From the cell containing the given text, extract its center point as (x, y) coordinate. 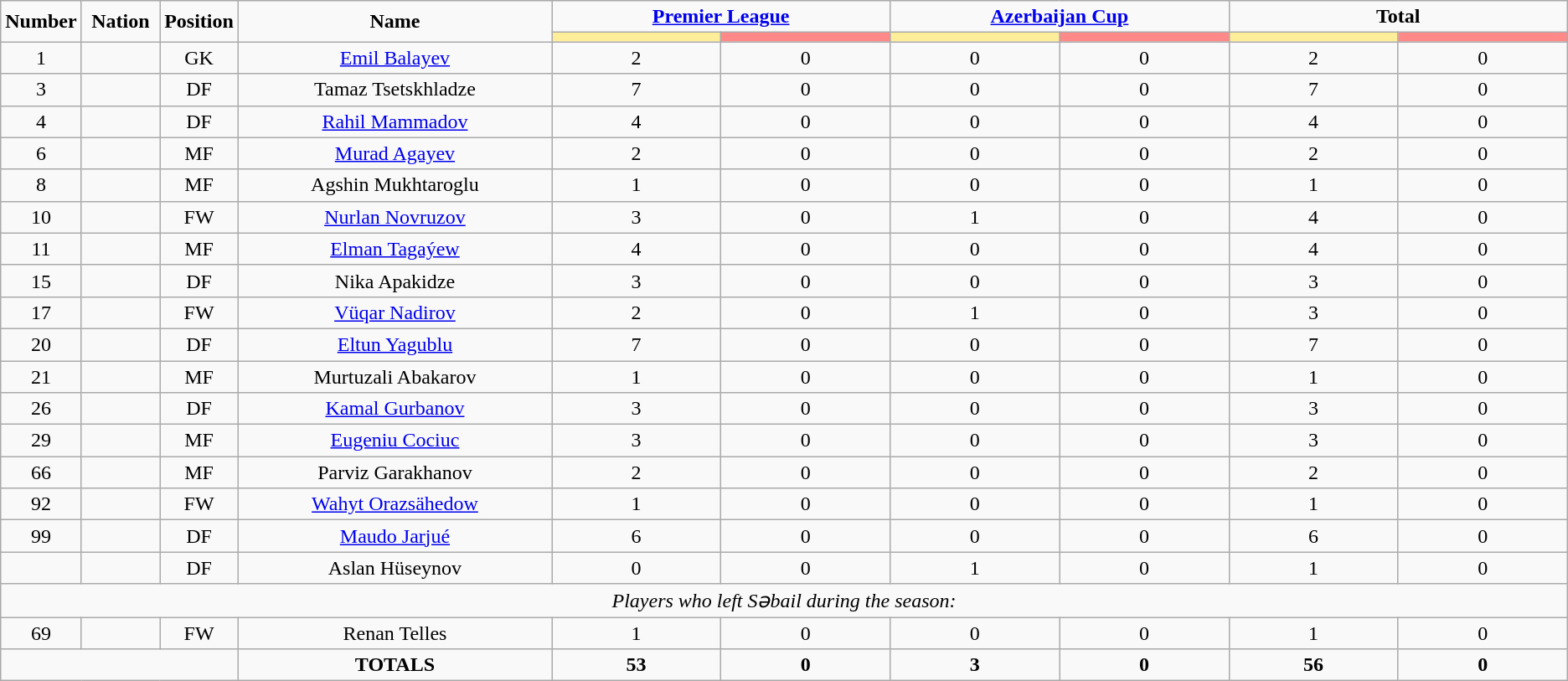
Position (199, 22)
Players who left Səbail during the season: (784, 601)
8 (41, 185)
15 (41, 281)
Elman Tagaýew (395, 249)
69 (41, 632)
Maudo Jarjué (395, 536)
Nation (121, 22)
10 (41, 217)
Name (395, 22)
Eltun Yagublu (395, 344)
56 (1313, 665)
11 (41, 249)
GK (199, 58)
Renan Telles (395, 632)
Kamal Gurbanov (395, 409)
Tamaz Tsetskhladze (395, 90)
Rahil Mammadov (395, 121)
Wahyt Orazsähedow (395, 504)
Aslan Hüseynov (395, 568)
TOTALS (395, 665)
Murad Agayev (395, 153)
21 (41, 376)
Azerbaijan Cup (1060, 17)
Agshin Mukhtaroglu (395, 185)
Total (1398, 17)
26 (41, 409)
20 (41, 344)
Eugeniu Cociuc (395, 441)
Nurlan Novruzov (395, 217)
Nika Apakidze (395, 281)
Premier League (720, 17)
Number (41, 22)
Vüqar Nadirov (395, 312)
29 (41, 441)
Emil Balayev (395, 58)
Parviz Garakhanov (395, 472)
Murtuzali Abakarov (395, 376)
53 (636, 665)
92 (41, 504)
17 (41, 312)
99 (41, 536)
66 (41, 472)
